Locate the cell with the specified text and output its [X, Y] center coordinate. 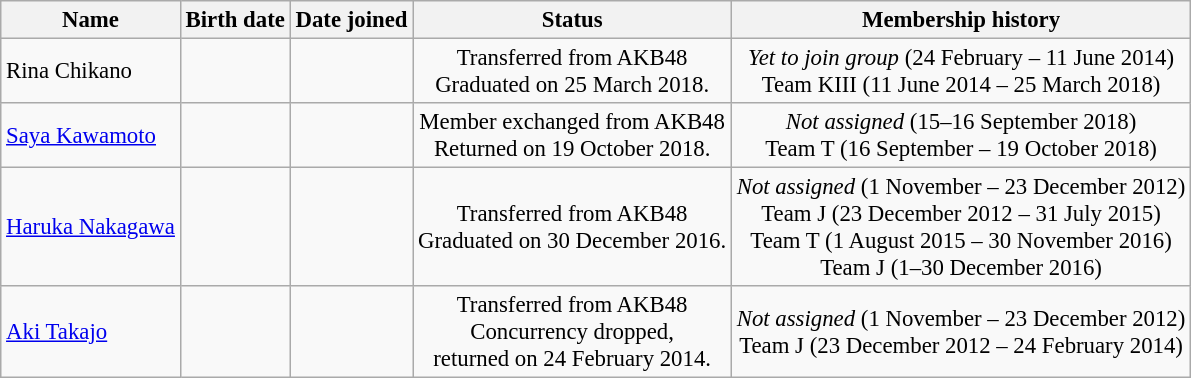
Member exchanged from AKB48Returned on 19 October 2018. [572, 136]
Rina Chikano [90, 72]
Transferred from AKB48Graduated on 30 December 2016. [572, 228]
Status [572, 20]
Name [90, 20]
Date joined [352, 20]
Yet to join group (24 February – 11 June 2014)Team KIII (11 June 2014 – 25 March 2018) [960, 72]
Haruka Nakagawa [90, 228]
Birth date [235, 20]
Aki Takajo [90, 332]
Not assigned (1 November – 23 December 2012)Team J (23 December 2012 – 24 February 2014) [960, 332]
Transferred from AKB48Concurrency dropped,returned on 24 February 2014. [572, 332]
Saya Kawamoto [90, 136]
Transferred from AKB48Graduated on 25 March 2018. [572, 72]
Not assigned (15–16 September 2018)Team T (16 September – 19 October 2018) [960, 136]
Membership history [960, 20]
